Provide the (X, Y) coordinate of the cell's center where the given text is located.  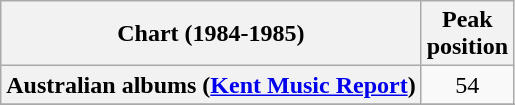
54 (467, 85)
Chart (1984-1985) (211, 34)
Australian albums (Kent Music Report) (211, 85)
Peakposition (467, 34)
